Provide the [x, y] coordinate of the cell's center where the given text is located.  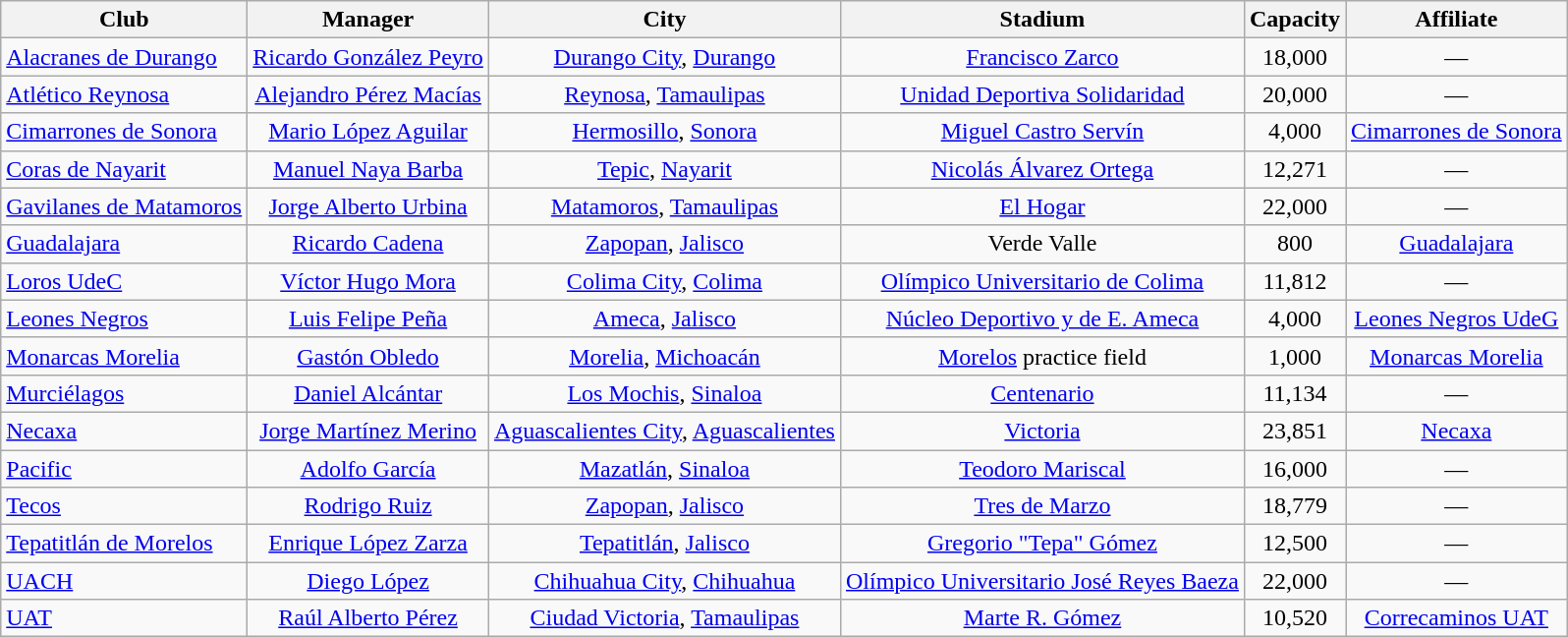
Enrique López Zarza [368, 544]
11,812 [1295, 281]
800 [1295, 244]
Gavilanes de Matamoros [124, 206]
Tres de Marzo [1041, 506]
Miguel Castro Servín [1041, 132]
Coras de Nayarit [124, 169]
23,851 [1295, 431]
Jorge Alberto Urbina [368, 206]
Loros UdeC [124, 281]
Colima City, Colima [664, 281]
Gregorio "Tepa" Gómez [1041, 544]
Mazatlán, Sinaloa [664, 469]
Ciudad Victoria, Tamaulipas [664, 618]
Ricardo Cadena [368, 244]
Morelia, Michoacán [664, 356]
Tepatitlán de Morelos [124, 544]
El Hogar [1041, 206]
Víctor Hugo Mora [368, 281]
Mario López Aguilar [368, 132]
Chihuahua City, Chihuahua [664, 581]
Atlético Reynosa [124, 94]
Manuel Naya Barba [368, 169]
16,000 [1295, 469]
Núcleo Deportivo y de E. Ameca [1041, 318]
Victoria [1041, 431]
Murciélagos [124, 393]
Alejandro Pérez Macías [368, 94]
Club [124, 20]
UACH [124, 581]
Adolfo García [368, 469]
Manager [368, 20]
Diego López [368, 581]
Matamoros, Tamaulipas [664, 206]
Morelos practice field [1041, 356]
Pacific [124, 469]
Gastón Obledo [368, 356]
Affiliate [1457, 20]
Tepatitlán, Jalisco [664, 544]
Teodoro Mariscal [1041, 469]
Ricardo González Peyro [368, 57]
Olímpico Universitario de Colima [1041, 281]
Capacity [1295, 20]
Reynosa, Tamaulipas [664, 94]
20,000 [1295, 94]
Tepic, Nayarit [664, 169]
Daniel Alcántar [368, 393]
12,271 [1295, 169]
Centenario [1041, 393]
Hermosillo, Sonora [664, 132]
11,134 [1295, 393]
12,500 [1295, 544]
10,520 [1295, 618]
Leones Negros [124, 318]
Tecos [124, 506]
City [664, 20]
Los Mochis, Sinaloa [664, 393]
Durango City, Durango [664, 57]
Correcaminos UAT [1457, 618]
Unidad Deportiva Solidaridad [1041, 94]
Francisco Zarco [1041, 57]
Ameca, Jalisco [664, 318]
Marte R. Gómez [1041, 618]
Stadium [1041, 20]
Aguascalientes City, Aguascalientes [664, 431]
Raúl Alberto Pérez [368, 618]
Rodrigo Ruiz [368, 506]
Alacranes de Durango [124, 57]
Nicolás Álvarez Ortega [1041, 169]
Luis Felipe Peña [368, 318]
Leones Negros UdeG [1457, 318]
Jorge Martínez Merino [368, 431]
Verde Valle [1041, 244]
18,779 [1295, 506]
1,000 [1295, 356]
Olímpico Universitario José Reyes Baeza [1041, 581]
18,000 [1295, 57]
UAT [124, 618]
